Output the [X, Y] coordinate of the center of the cell containing the given text.  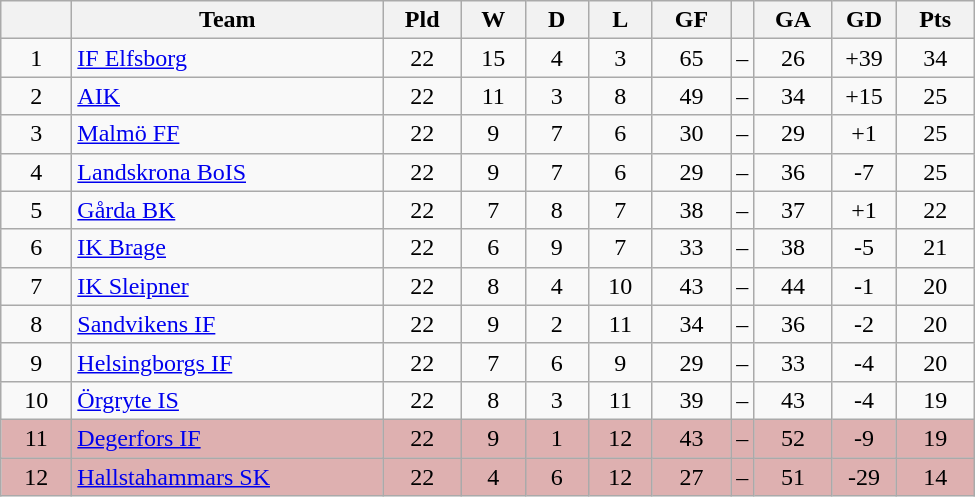
IK Brage [228, 248]
Örgryte IS [228, 400]
Malmö FF [228, 134]
Hallstahammars SK [228, 477]
Team [228, 20]
-5 [864, 248]
GD [864, 20]
GF [692, 20]
Gårda BK [228, 210]
-2 [864, 324]
-9 [864, 438]
21 [936, 248]
GA [794, 20]
52 [794, 438]
37 [794, 210]
AIK [228, 96]
14 [936, 477]
Sandvikens IF [228, 324]
5 [36, 210]
49 [692, 96]
Pts [936, 20]
Helsingborgs IF [228, 362]
26 [794, 58]
27 [692, 477]
30 [692, 134]
44 [794, 286]
-29 [864, 477]
-7 [864, 172]
39 [692, 400]
D [557, 20]
65 [692, 58]
51 [794, 477]
Landskrona BoIS [228, 172]
W [493, 20]
Pld [422, 20]
-1 [864, 286]
+15 [864, 96]
+39 [864, 58]
15 [493, 58]
IF Elfsborg [228, 58]
IK Sleipner [228, 286]
L [621, 20]
Degerfors IF [228, 438]
